Provide the (X, Y) coordinate of the cell's center where the given text is located.  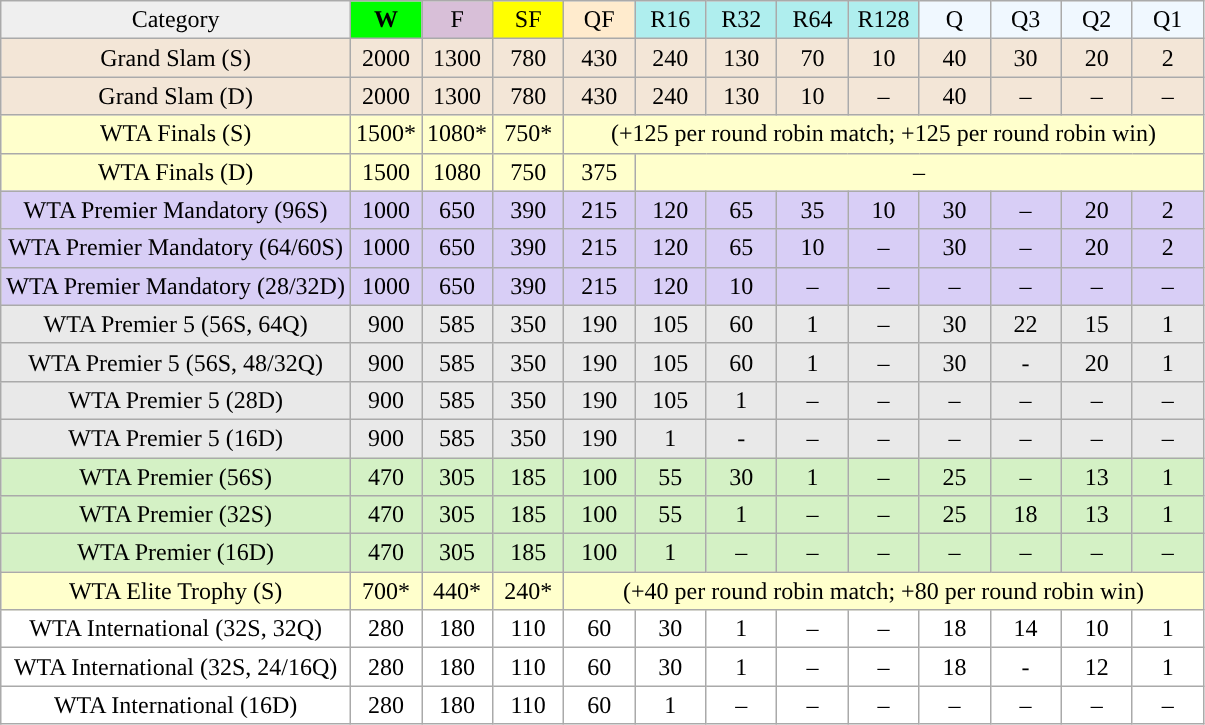
WTA Finals (D) (176, 172)
WTA Elite Trophy (S) (176, 591)
WTA Premier Mandatory (28/32D) (176, 286)
Q (954, 20)
Category (176, 20)
750* (528, 134)
1080* (458, 134)
1500 (386, 172)
35 (812, 210)
WTA International (32S, 24/16Q) (176, 667)
Q1 (1168, 20)
440* (458, 591)
(+40 per round robin match; +80 per round robin win) (884, 591)
R64 (812, 20)
750 (528, 172)
12 (1096, 667)
(+125 per round robin match; +125 per round robin win) (884, 134)
1080 (458, 172)
22 (1026, 324)
240* (528, 591)
Grand Slam (D) (176, 96)
F (458, 20)
700* (386, 591)
70 (812, 58)
WTA Premier 5 (28D) (176, 400)
WTA Premier (56S) (176, 477)
Q3 (1026, 20)
R128 (884, 20)
WTA Premier 5 (56S, 48/32Q) (176, 362)
WTA Premier (32S) (176, 515)
WTA International (16D) (176, 705)
WTA Premier Mandatory (96S) (176, 210)
WTA Premier 5 (56S, 64Q) (176, 324)
WTA Premier (16D) (176, 553)
SF (528, 20)
Q2 (1096, 20)
WTA International (32S, 32Q) (176, 629)
375 (600, 172)
QF (600, 20)
R32 (742, 20)
W (386, 20)
15 (1096, 324)
WTA Premier 5 (16D) (176, 438)
WTA Finals (S) (176, 134)
Grand Slam (S) (176, 58)
WTA Premier Mandatory (64/60S) (176, 248)
14 (1026, 629)
R16 (670, 20)
1500* (386, 134)
